Capture the cell that displays the provided text and extract its (x, y) central coordinate. 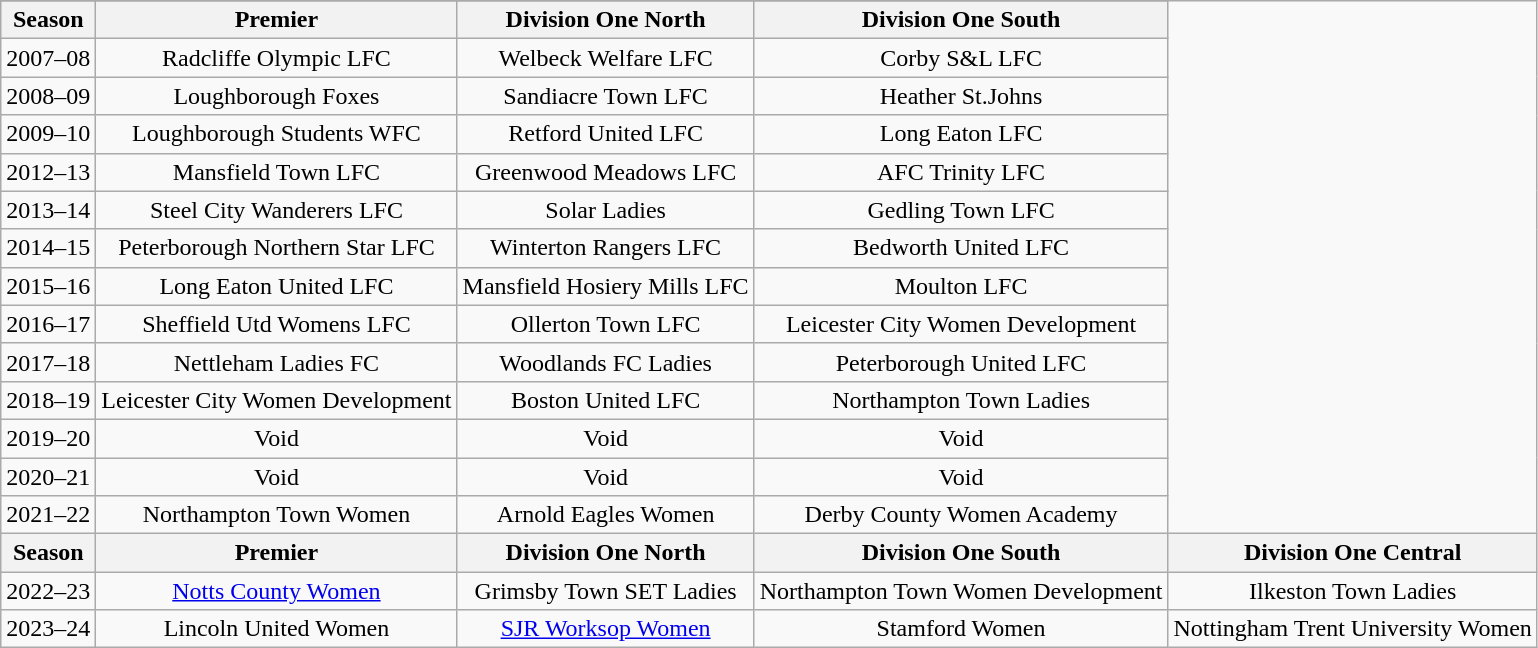
Derby County Women Academy (961, 515)
Arnold Eagles Women (606, 515)
2017–18 (48, 362)
2015–16 (48, 286)
Nettleham Ladies FC (276, 362)
Long Eaton United LFC (276, 286)
Heather St.Johns (961, 96)
Notts County Women (276, 591)
2016–17 (48, 324)
Greenwood Meadows LFC (606, 172)
2007–08 (48, 58)
Bedworth United LFC (961, 248)
Ollerton Town LFC (606, 324)
Division One Central (1352, 553)
Northampton Town Ladies (961, 400)
Loughborough Students WFC (276, 134)
2008–09 (48, 96)
Boston United LFC (606, 400)
2009–10 (48, 134)
Sheffield Utd Womens LFC (276, 324)
2012–13 (48, 172)
Loughborough Foxes (276, 96)
Solar Ladies (606, 210)
Mansfield Town LFC (276, 172)
2022–23 (48, 591)
Sandiacre Town LFC (606, 96)
Long Eaton LFC (961, 134)
Radcliffe Olympic LFC (276, 58)
Peterborough Northern Star LFC (276, 248)
2013–14 (48, 210)
Welbeck Welfare LFC (606, 58)
Woodlands FC Ladies (606, 362)
Corby S&L LFC (961, 58)
SJR Worksop Women (606, 629)
Stamford Women (961, 629)
Retford United LFC (606, 134)
2020–21 (48, 477)
2023–24 (48, 629)
2021–22 (48, 515)
Steel City Wanderers LFC (276, 210)
2019–20 (48, 438)
Northampton Town Women (276, 515)
Moulton LFC (961, 286)
Gedling Town LFC (961, 210)
Peterborough United LFC (961, 362)
Lincoln United Women (276, 629)
Grimsby Town SET Ladies (606, 591)
Winterton Rangers LFC (606, 248)
AFC Trinity LFC (961, 172)
Ilkeston Town Ladies (1352, 591)
2014–15 (48, 248)
2018–19 (48, 400)
Northampton Town Women Development (961, 591)
Mansfield Hosiery Mills LFC (606, 286)
Nottingham Trent University Women (1352, 629)
